Search for the cell housing the specified text and yield its [X, Y] center coordinate. 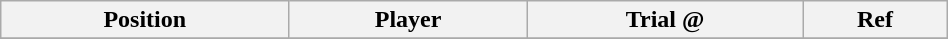
Ref [876, 20]
Trial @ [664, 20]
Position [145, 20]
Player [408, 20]
